Output the [X, Y] coordinate of the center of the cell containing the given text.  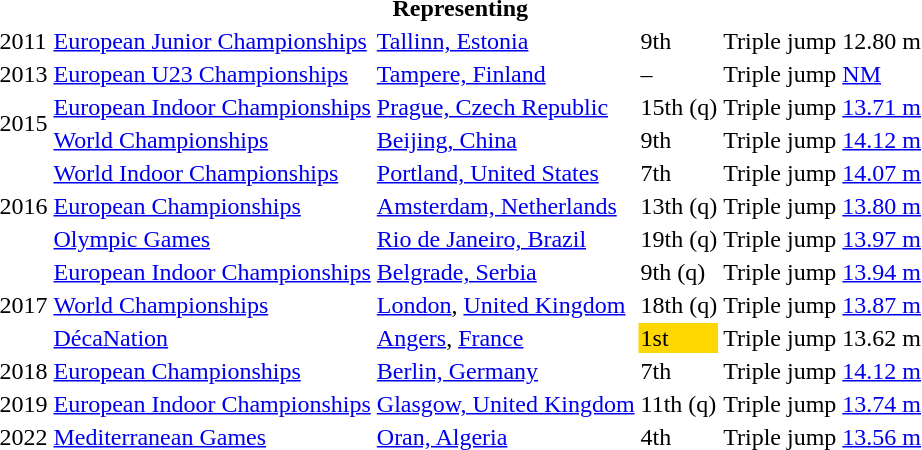
European Junior Championships [212, 41]
9th (q) [679, 272]
Rio de Janeiro, Brazil [506, 239]
11th (q) [679, 404]
DécaNation [212, 338]
Portland, United States [506, 173]
Glasgow, United Kingdom [506, 404]
Tampere, Finland [506, 74]
19th (q) [679, 239]
Olympic Games [212, 239]
London, United Kingdom [506, 305]
– [679, 74]
Angers, France [506, 338]
Amsterdam, Netherlands [506, 206]
1st [679, 338]
Berlin, Germany [506, 371]
Belgrade, Serbia [506, 272]
Beijing, China [506, 140]
Tallinn, Estonia [506, 41]
15th (q) [679, 107]
World Indoor Championships [212, 173]
European U23 Championships [212, 74]
18th (q) [679, 305]
Prague, Czech Republic [506, 107]
13th (q) [679, 206]
